Provide the [x, y] coordinate of the cell's center where the given text is located.  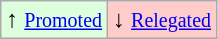
↑ Promoted [54, 20]
↓ Relegated [162, 20]
